Output the (x, y) coordinate of the center of the cell containing the given text.  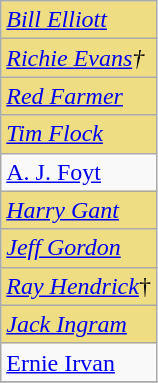
Red Farmer (79, 96)
Ray Hendrick† (79, 286)
Tim Flock (79, 134)
Harry Gant (79, 210)
Richie Evans† (79, 58)
Jack Ingram (79, 324)
A. J. Foyt (79, 172)
Ernie Irvan (79, 362)
Jeff Gordon (79, 248)
Bill Elliott (79, 20)
